From the cell containing the given text, extract its center point as (x, y) coordinate. 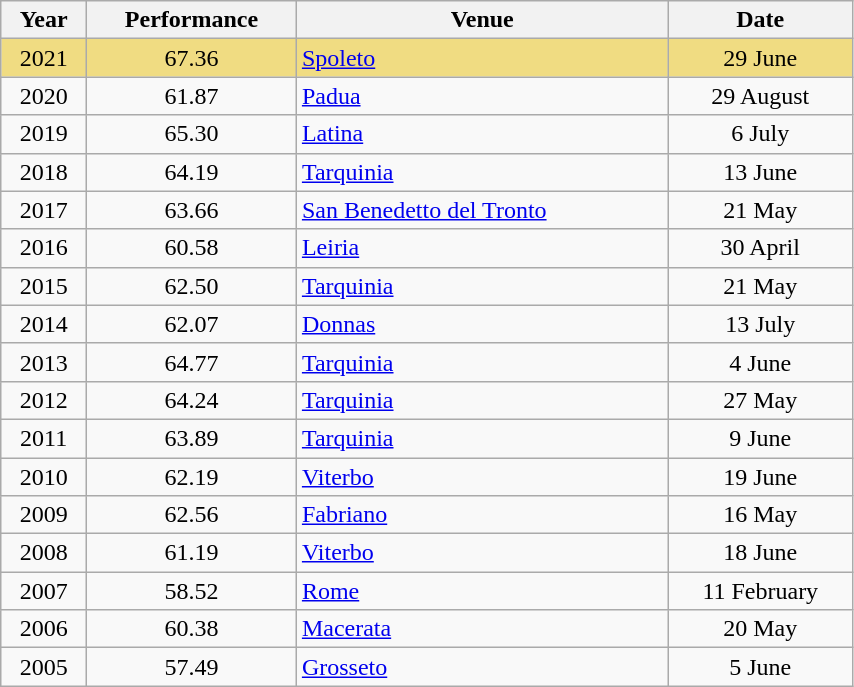
64.19 (192, 172)
27 May (760, 400)
62.50 (192, 286)
67.36 (192, 58)
2019 (44, 134)
63.66 (192, 210)
62.19 (192, 477)
4 June (760, 362)
Rome (482, 591)
60.38 (192, 629)
11 February (760, 591)
61.19 (192, 553)
Latina (482, 134)
20 May (760, 629)
2007 (44, 591)
13 June (760, 172)
Venue (482, 20)
64.24 (192, 400)
Padua (482, 96)
62.07 (192, 324)
2017 (44, 210)
6 July (760, 134)
2013 (44, 362)
2009 (44, 515)
57.49 (192, 667)
29 August (760, 96)
18 June (760, 553)
Spoleto (482, 58)
16 May (760, 515)
65.30 (192, 134)
61.87 (192, 96)
2005 (44, 667)
Year (44, 20)
2021 (44, 58)
2012 (44, 400)
2016 (44, 248)
63.89 (192, 438)
13 July (760, 324)
2011 (44, 438)
Donnas (482, 324)
30 April (760, 248)
Macerata (482, 629)
64.77 (192, 362)
9 June (760, 438)
62.56 (192, 515)
Grosseto (482, 667)
2010 (44, 477)
2020 (44, 96)
2018 (44, 172)
2006 (44, 629)
19 June (760, 477)
San Benedetto del Tronto (482, 210)
Performance (192, 20)
Date (760, 20)
58.52 (192, 591)
5 June (760, 667)
2015 (44, 286)
60.58 (192, 248)
2008 (44, 553)
29 June (760, 58)
Fabriano (482, 515)
Leiria (482, 248)
2014 (44, 324)
